Pinpoint the cell where the given text exists, returning its (x, y) midpoint coordinate. 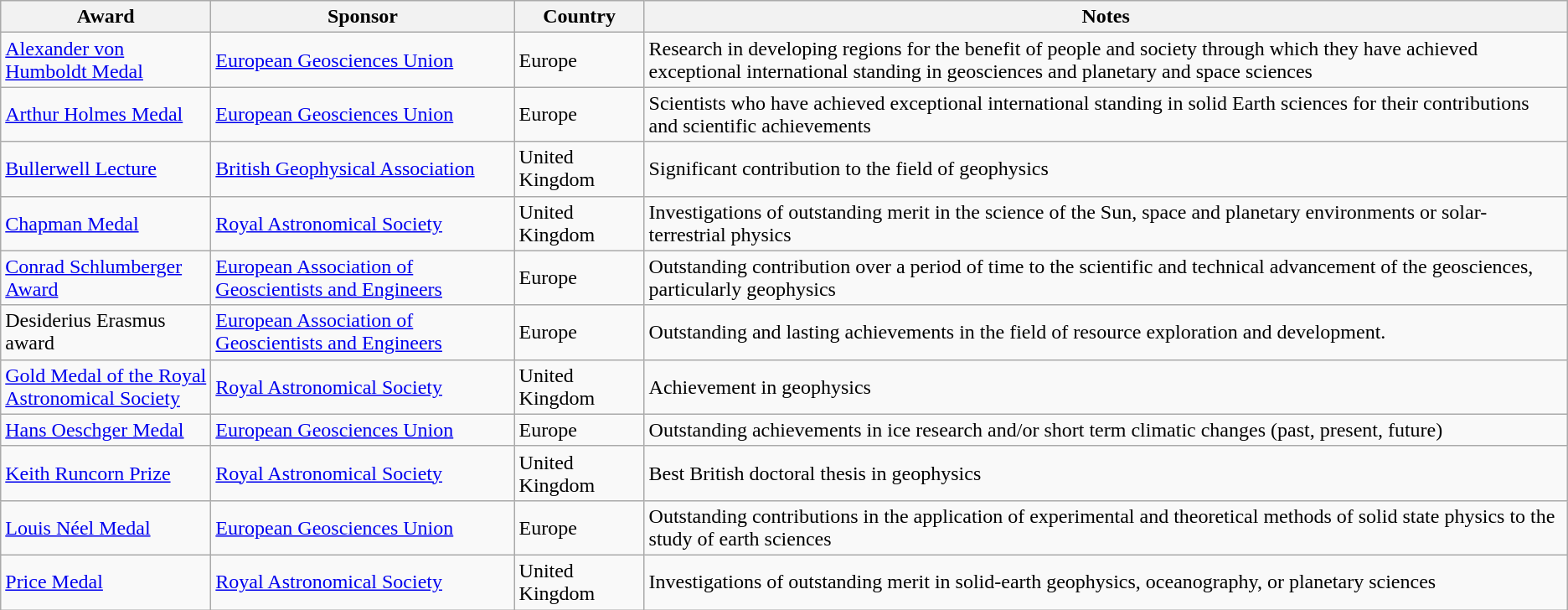
Outstanding contribution over a period of time to the scientific and technical advancement of the geosciences, particularly geophysics (1106, 278)
Alexander von Humboldt Medal (106, 60)
Notes (1106, 17)
Outstanding and lasting achievements in the field of resource exploration and development. (1106, 332)
British Geophysical Association (363, 169)
Investigations of outstanding merit in the science of the Sun, space and planetary environments or solar-terrestrial physics (1106, 223)
Price Medal (106, 582)
Investigations of outstanding merit in solid-earth geophysics, oceanography, or planetary sciences (1106, 582)
Desiderius Erasmus award (106, 332)
Significant contribution to the field of geophysics (1106, 169)
Louis Néel Medal (106, 528)
Best British doctoral thesis in geophysics (1106, 473)
Hans Oeschger Medal (106, 430)
Chapman Medal (106, 223)
Outstanding contributions in the application of experimental and theoretical methods of solid state physics to the study of earth sciences (1106, 528)
Award (106, 17)
Keith Runcorn Prize (106, 473)
Gold Medal of the Royal Astronomical Society (106, 387)
Achievement in geophysics (1106, 387)
Arthur Holmes Medal (106, 114)
Country (580, 17)
Outstanding achievements in ice research and/or short term climatic changes (past, present, future) (1106, 430)
Conrad Schlumberger Award (106, 278)
Sponsor (363, 17)
Bullerwell Lecture (106, 169)
Scientists who have achieved exceptional international standing in solid Earth sciences for their contributions and scientific achievements (1106, 114)
